Return [X, Y] of the center of cell containing provided text 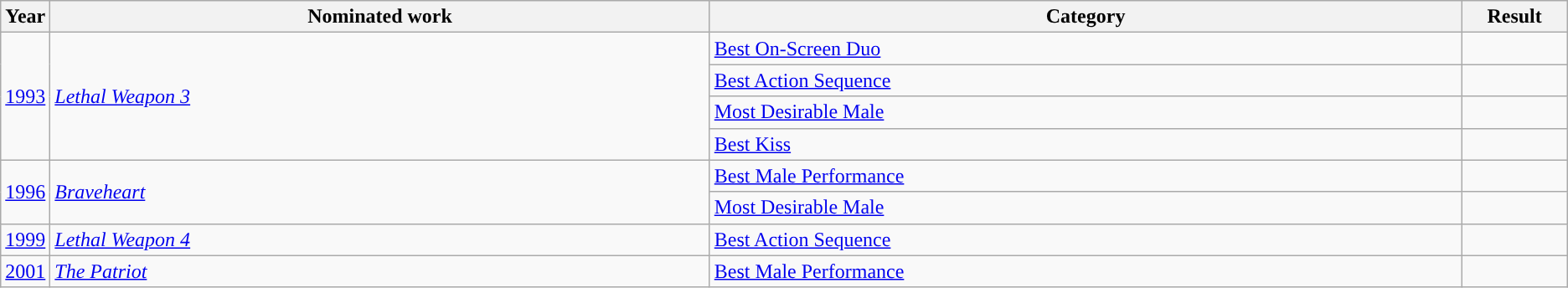
Lethal Weapon 4 [380, 239]
1996 [25, 192]
Nominated work [380, 17]
Category [1086, 17]
2001 [25, 271]
Lethal Weapon 3 [380, 96]
1999 [25, 239]
1993 [25, 96]
Braveheart [380, 192]
Best On-Screen Duo [1086, 49]
Year [25, 17]
Best Kiss [1086, 144]
The Patriot [380, 271]
Result [1514, 17]
